Find where the given text appears and provide that cell's center as (x, y) coordinate. 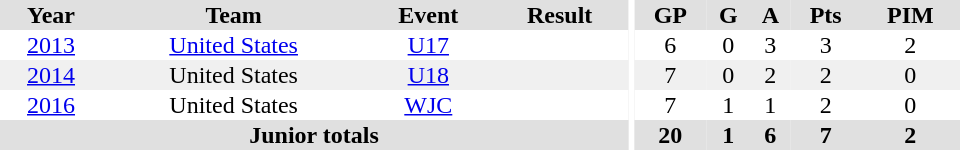
Event (428, 15)
Pts (826, 15)
A (770, 15)
Year (51, 15)
WJC (428, 105)
2016 (51, 105)
U17 (428, 45)
Junior totals (314, 135)
PIM (910, 15)
20 (670, 135)
GP (670, 15)
2014 (51, 75)
Team (234, 15)
G (728, 15)
U18 (428, 75)
2013 (51, 45)
Result (560, 15)
